From the cell containing the given text, extract its center point as (X, Y) coordinate. 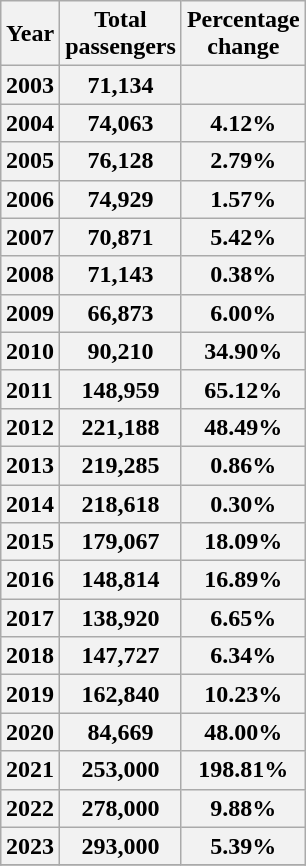
34.90% (243, 351)
2014 (30, 503)
2019 (30, 694)
278,000 (121, 808)
2003 (30, 85)
2005 (30, 161)
65.12% (243, 389)
2016 (30, 580)
2015 (30, 542)
66,873 (121, 313)
48.49% (243, 427)
9.88% (243, 808)
76,128 (121, 161)
198.81% (243, 770)
4.12% (243, 123)
74,929 (121, 199)
84,669 (121, 732)
16.89% (243, 580)
2011 (30, 389)
218,618 (121, 503)
70,871 (121, 237)
2004 (30, 123)
6.65% (243, 618)
2007 (30, 237)
2021 (30, 770)
74,063 (121, 123)
5.39% (243, 846)
138,920 (121, 618)
2023 (30, 846)
2008 (30, 275)
Percentagechange (243, 34)
148,959 (121, 389)
253,000 (121, 770)
2022 (30, 808)
71,143 (121, 275)
2020 (30, 732)
147,727 (121, 656)
2006 (30, 199)
2012 (30, 427)
148,814 (121, 580)
0.30% (243, 503)
Year (30, 34)
48.00% (243, 732)
2013 (30, 465)
5.42% (243, 237)
71,134 (121, 85)
219,285 (121, 465)
6.34% (243, 656)
2017 (30, 618)
10.23% (243, 694)
90,210 (121, 351)
1.57% (243, 199)
2009 (30, 313)
0.38% (243, 275)
221,188 (121, 427)
0.86% (243, 465)
18.09% (243, 542)
162,840 (121, 694)
2.79% (243, 161)
2018 (30, 656)
179,067 (121, 542)
Totalpassengers (121, 34)
6.00% (243, 313)
2010 (30, 351)
293,000 (121, 846)
